Return [x, y] of the center of cell containing provided text 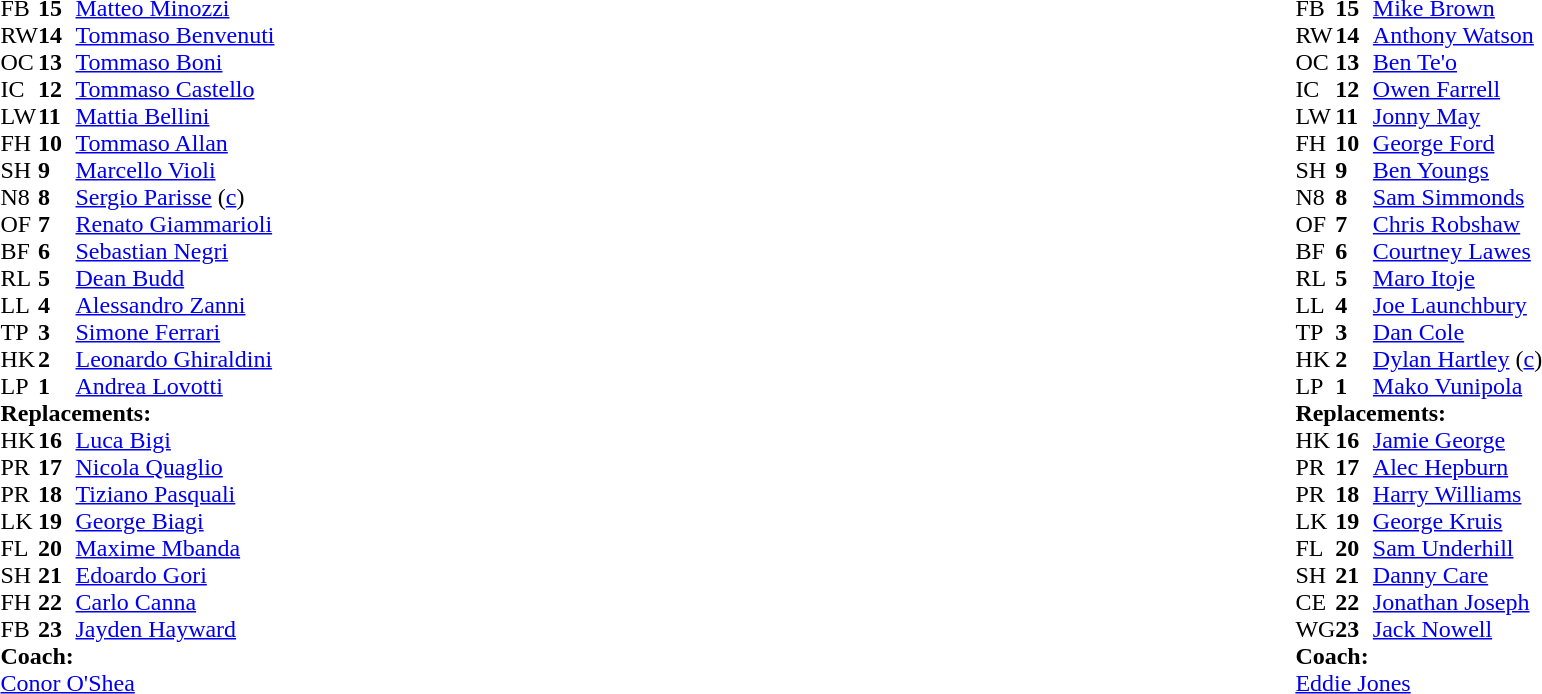
Jack Nowell [1458, 630]
Sebastian Negri [176, 252]
Joe Launchbury [1458, 306]
Renato Giammarioli [176, 224]
George Kruis [1458, 522]
Anthony Watson [1458, 36]
Tiziano Pasquali [176, 494]
Dylan Hartley (c) [1458, 360]
Chris Robshaw [1458, 224]
Edoardo Gori [176, 576]
Sam Simmonds [1458, 198]
Mattia Bellini [176, 116]
Mako Vunipola [1458, 386]
Luca Bigi [176, 440]
Ben Youngs [1458, 170]
Danny Care [1458, 576]
Maxime Mbanda [176, 548]
Maro Itoje [1458, 278]
Courtney Lawes [1458, 252]
CE [1315, 602]
Tommaso Allan [176, 144]
Jonathan Joseph [1458, 602]
Dean Budd [176, 278]
Owen Farrell [1458, 90]
Marcello Violi [176, 170]
Jayden Hayward [176, 630]
Leonardo Ghiraldini [176, 360]
WG [1315, 630]
FB [19, 630]
George Biagi [176, 522]
Nicola Quaglio [176, 468]
Alessandro Zanni [176, 306]
Tommaso Boni [176, 62]
Sergio Parisse (c) [176, 198]
Sam Underhill [1458, 548]
Carlo Canna [176, 602]
Alec Hepburn [1458, 468]
Simone Ferrari [176, 332]
Tommaso Castello [176, 90]
Tommaso Benvenuti [176, 36]
Jamie George [1458, 440]
Andrea Lovotti [176, 386]
Jonny May [1458, 116]
Ben Te'o [1458, 62]
Dan Cole [1458, 332]
George Ford [1458, 144]
Harry Williams [1458, 494]
